Search for the cell housing the specified text and yield its [x, y] center coordinate. 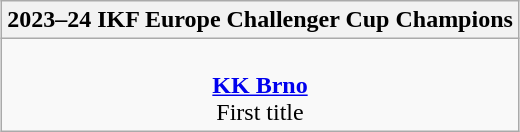
2023–24 IKF Europe Challenger Cup Champions [260, 20]
KK BrnoFirst title [260, 85]
